Detect which cell encompasses the target text, then output its (X, Y) center coordinate. 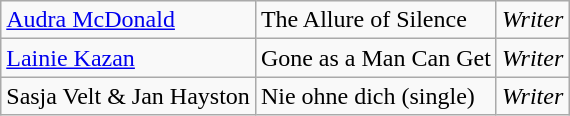
The Allure of Silence (376, 20)
Sasja Velt & Jan Hayston (128, 96)
Gone as a Man Can Get (376, 58)
Lainie Kazan (128, 58)
Audra McDonald (128, 20)
Nie ohne dich (single) (376, 96)
